Pinpoint the cell where the given text exists, returning its (X, Y) midpoint coordinate. 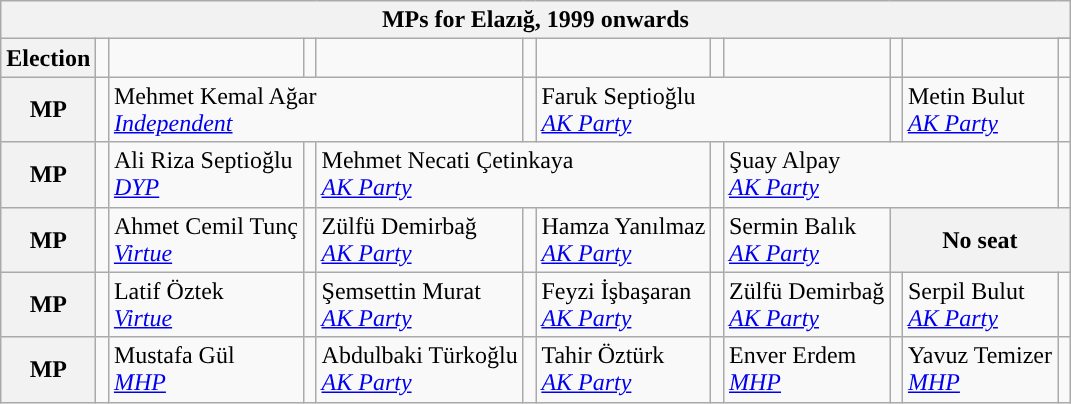
Sermin BalıkAK Party (806, 240)
Ahmet Cemil TunçVirtue (206, 240)
Ali Riza SeptioğluDYP (206, 174)
Faruk SeptioğluAK Party (713, 110)
Election (48, 58)
Şuay AlpayAK Party (890, 174)
Serpil BulutAK Party (980, 304)
Mehmet Kemal AğarIndependent (316, 110)
No seat (980, 240)
Mehmet Necati ÇetinkayaAK Party (514, 174)
MPs for Elazığ, 1999 onwards (536, 20)
Yavuz TemizerMHP (980, 370)
Mustafa GülMHP (206, 370)
Tahir ÖztürkAK Party (624, 370)
Metin BulutAK Party (980, 110)
Hamza YanılmazAK Party (624, 240)
Şemsettin MuratAK Party (420, 304)
Abdulbaki TürkoğluAK Party (420, 370)
Enver ErdemMHP (806, 370)
Feyzi İşbaşaranAK Party (624, 304)
Latif ÖztekVirtue (206, 304)
